Provide the (X, Y) coordinate of the cell's center where the given text is located.  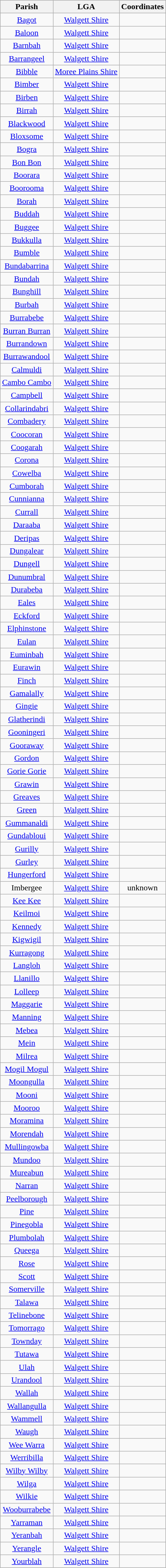
Gummanaldi (27, 823)
Bibble (27, 71)
Wallangulla (27, 1406)
Bumble (27, 253)
Dunumbral (27, 577)
Eales (27, 603)
Bukkulla (27, 240)
Eurawin (27, 667)
Gundabloui (27, 836)
Kigwigil (27, 939)
Glatherindi (27, 719)
Parish (27, 7)
Imbergee (27, 888)
Manning (27, 1017)
LGA (86, 7)
Mullingowba (27, 1147)
Yerangle (27, 1548)
Gingie (27, 706)
Hungerford (27, 875)
Moree Plains Shire (86, 71)
Burran Burran (27, 330)
Bunghill (27, 292)
Calmuldi (27, 369)
Waugh (27, 1432)
unknown (143, 888)
Maggarie (27, 1004)
Lolleep (27, 991)
Queega (27, 1250)
Wee Warra (27, 1445)
Birben (27, 97)
Mooroo (27, 1108)
Yourblah (27, 1561)
Wilby Wilby (27, 1471)
Kee Kee (27, 901)
Yarraman (27, 1522)
Kennedy (27, 926)
Tutawa (27, 1354)
Wallah (27, 1393)
Llanillo (27, 978)
Bloxsome (27, 136)
Mogil Mogul (27, 1069)
Tomorrago (27, 1328)
Wammell (27, 1419)
Talawa (27, 1302)
Combadery (27, 421)
Yeranbah (27, 1535)
Bundabarrina (27, 266)
Greaves (27, 797)
Coordinates (143, 7)
Burbah (27, 305)
Pinegobla (27, 1225)
Grawin (27, 784)
Green (27, 810)
Werribilla (27, 1458)
Peelborough (27, 1198)
Mein (27, 1043)
Finch (27, 680)
Townday (27, 1341)
Burrabebe (27, 318)
Borah (27, 201)
Moramina (27, 1121)
Buddah (27, 214)
Elphinstone (27, 629)
Gooningeri (27, 732)
Durabeba (27, 590)
Ulah (27, 1367)
Bimber (27, 84)
Gurley (27, 862)
Langloh (27, 965)
Campbell (27, 395)
Dungalear (27, 551)
Cowelba (27, 473)
Scott (27, 1276)
Gamalally (27, 693)
Mundoo (27, 1160)
Baloon (27, 33)
Wilga (27, 1484)
Blackwood (27, 123)
Bundah (27, 279)
Bogra (27, 149)
Moongulla (27, 1082)
Wilkie (27, 1497)
Mureabun (27, 1173)
Corona (27, 460)
Birrah (27, 110)
Collarindabri (27, 408)
Mooni (27, 1095)
Urandool (27, 1380)
Burrawandool (27, 356)
Milrea (27, 1056)
Bon Bon (27, 162)
Keilmoi (27, 914)
Wooburrabebe (27, 1509)
Cambo Cambo (27, 383)
Burrandown (27, 343)
Coogarah (27, 447)
Coocoran (27, 434)
Plumbolah (27, 1238)
Gorie Gorie (27, 771)
Bagot (27, 20)
Currall (27, 512)
Kurragong (27, 952)
Gurilly (27, 849)
Cunnianna (27, 499)
Pine (27, 1212)
Dungell (27, 564)
Somerville (27, 1289)
Buggee (27, 227)
Narran (27, 1185)
Eckford (27, 616)
Rose (27, 1263)
Gooraway (27, 745)
Boorooma (27, 188)
Euminbah (27, 654)
Mebea (27, 1030)
Deripas (27, 538)
Eulan (27, 642)
Cumborah (27, 486)
Morendah (27, 1134)
Gordon (27, 758)
Telinebone (27, 1315)
Barrangeel (27, 59)
Daraaba (27, 525)
Boorara (27, 175)
Barnbah (27, 46)
